Return the (X, Y) coordinate for the center point of the cell that contains the specified text.  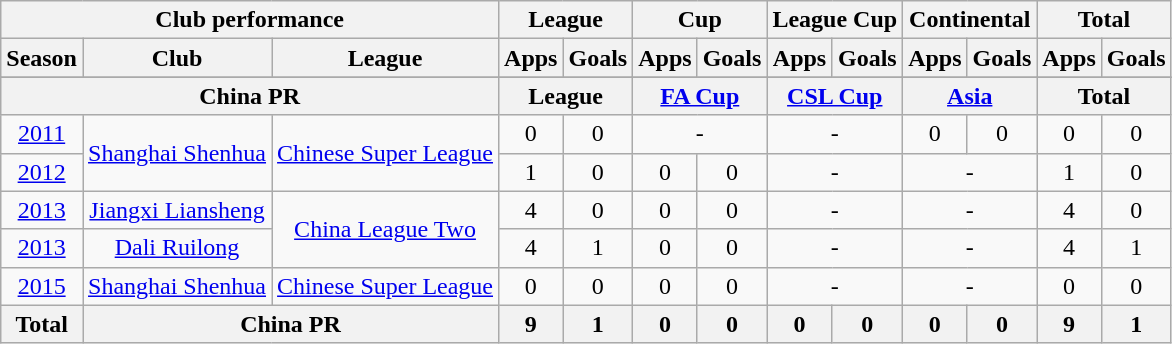
Club (176, 58)
2015 (42, 286)
Continental (970, 20)
FA Cup (700, 96)
2012 (42, 172)
China League Two (386, 229)
2011 (42, 134)
Jiangxi Liansheng (176, 210)
Season (42, 58)
CSL Cup (835, 96)
Asia (970, 96)
Dali Ruilong (176, 248)
League Cup (835, 20)
Club performance (250, 20)
Cup (700, 20)
